Provide the [X, Y] coordinate of the cell's center where the given text is located.  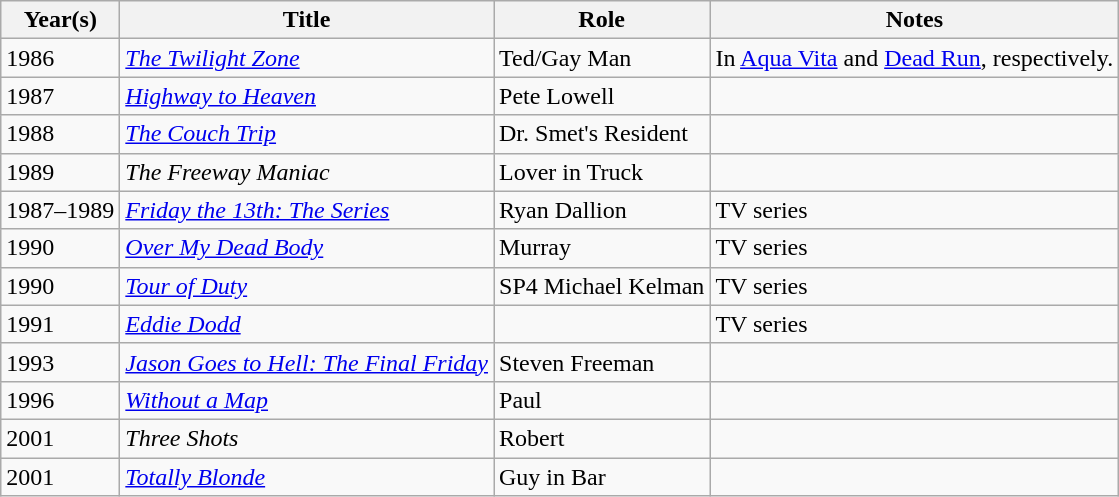
1993 [60, 362]
Jason Goes to Hell: The Final Friday [307, 362]
Paul [602, 400]
Three Shots [307, 438]
Title [307, 20]
1986 [60, 58]
Eddie Dodd [307, 324]
Ryan Dallion [602, 210]
1996 [60, 400]
Highway to Heaven [307, 96]
Role [602, 20]
1987–1989 [60, 210]
1988 [60, 134]
Robert [602, 438]
Year(s) [60, 20]
Friday the 13th: The Series [307, 210]
Without a Map [307, 400]
Ted/Gay Man [602, 58]
Pete Lowell [602, 96]
The Twilight Zone [307, 58]
Totally Blonde [307, 477]
SP4 Michael Kelman [602, 286]
The Freeway Maniac [307, 172]
In Aqua Vita and Dead Run, respectively. [914, 58]
Notes [914, 20]
Guy in Bar [602, 477]
1989 [60, 172]
1991 [60, 324]
Lover in Truck [602, 172]
Steven Freeman [602, 362]
Dr. Smet's Resident [602, 134]
Murray [602, 248]
Over My Dead Body [307, 248]
1987 [60, 96]
Tour of Duty [307, 286]
The Couch Trip [307, 134]
